Extract the [X, Y] coordinate from the center of the cell holding the provided text.  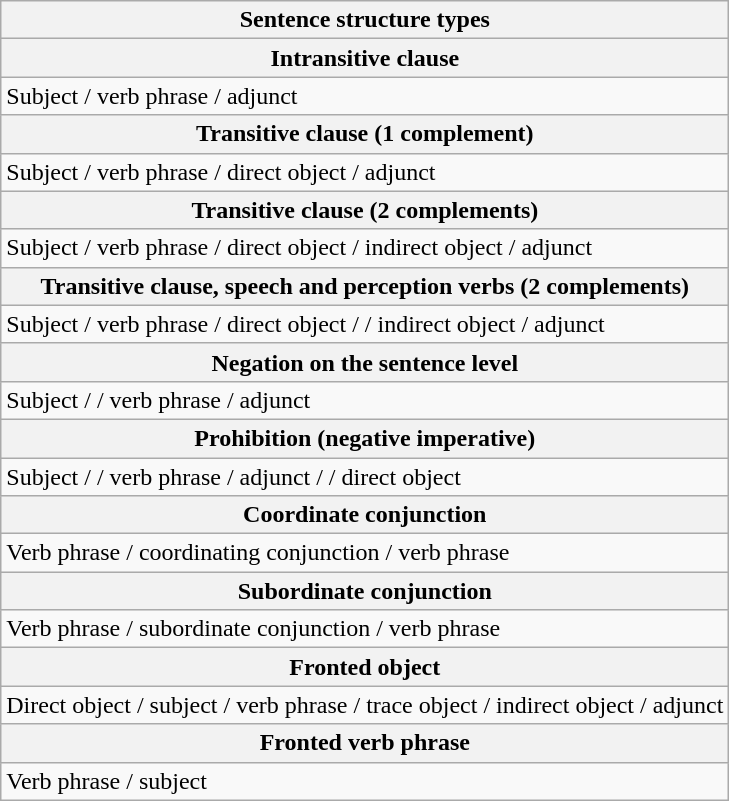
Subject / verb phrase / direct object / indirect object / adjunct [365, 248]
Transitive clause, speech and perception verbs (2 complements) [365, 286]
Direct object / subject / verb phrase / trace object / indirect object / adjunct [365, 705]
Prohibition (negative imperative) [365, 438]
Intransitive clause [365, 58]
Fronted verb phrase [365, 743]
Negation on the sentence level [365, 362]
Verb phrase / coordinating conjunction / verb phrase [365, 553]
Subject / verb phrase / direct object / adjunct [365, 172]
Fronted object [365, 667]
Subject / / verb phrase / adjunct [365, 400]
Transitive clause (2 complements) [365, 210]
Transitive clause (1 complement) [365, 134]
Verb phrase / subject [365, 781]
Sentence structure types [365, 20]
Verb phrase / subordinate conjunction / verb phrase [365, 629]
Subject / verb phrase / adjunct [365, 96]
Subordinate conjunction [365, 591]
Subject / / verb phrase / adjunct / / direct object [365, 477]
Subject / verb phrase / direct object / / indirect object / adjunct [365, 324]
Coordinate conjunction [365, 515]
